From the cell containing the given text, extract its center point as (X, Y) coordinate. 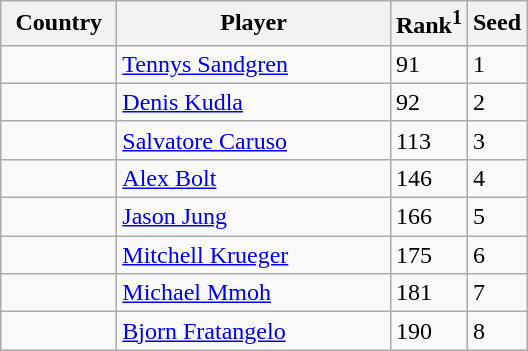
Country (59, 24)
166 (428, 217)
146 (428, 178)
190 (428, 331)
Rank1 (428, 24)
Tennys Sandgren (254, 64)
Player (254, 24)
4 (496, 178)
175 (428, 255)
7 (496, 293)
3 (496, 140)
Michael Mmoh (254, 293)
1 (496, 64)
8 (496, 331)
Mitchell Krueger (254, 255)
Jason Jung (254, 217)
Bjorn Fratangelo (254, 331)
91 (428, 64)
113 (428, 140)
2 (496, 102)
Salvatore Caruso (254, 140)
181 (428, 293)
Seed (496, 24)
5 (496, 217)
Denis Kudla (254, 102)
92 (428, 102)
6 (496, 255)
Alex Bolt (254, 178)
